Return the [X, Y] coordinate for the center point of the cell that contains the specified text.  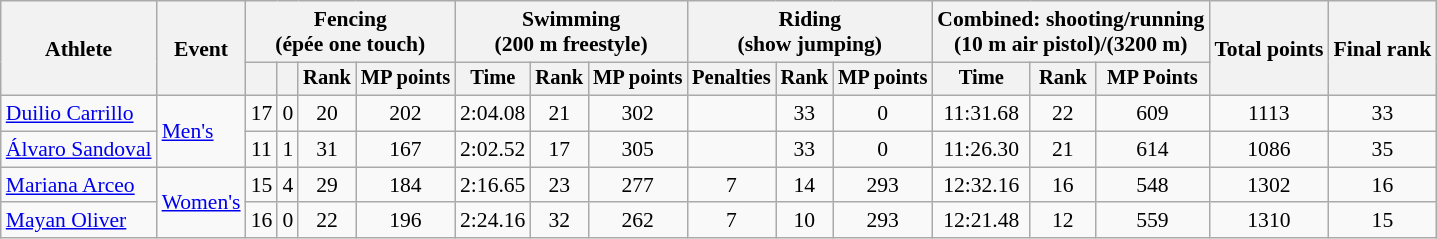
10 [805, 221]
277 [638, 185]
23 [559, 185]
1086 [1268, 150]
14 [805, 185]
12:32.16 [981, 185]
262 [638, 221]
1113 [1268, 114]
614 [1153, 150]
Swimming(200 m freestyle) [571, 32]
609 [1153, 114]
MP Points [1153, 79]
Mariana Arceo [79, 185]
1 [288, 150]
2:04.08 [492, 114]
2:02.52 [492, 150]
Combined: shooting/running(10 m air pistol)/(3200 m) [1070, 32]
29 [327, 185]
31 [327, 150]
32 [559, 221]
12:21.48 [981, 221]
2:24.16 [492, 221]
302 [638, 114]
Athlete [79, 48]
196 [406, 221]
Penalties [731, 79]
Men's [202, 132]
Riding(show jumping) [810, 32]
202 [406, 114]
Women's [202, 202]
Mayan Oliver [79, 221]
Duilio Carrillo [79, 114]
Total points [1268, 48]
548 [1153, 185]
35 [1382, 150]
20 [327, 114]
Fencing(épée one touch) [350, 32]
2:16.65 [492, 185]
1310 [1268, 221]
559 [1153, 221]
1302 [1268, 185]
167 [406, 150]
Event [202, 48]
Álvaro Sandoval [79, 150]
305 [638, 150]
4 [288, 185]
11:26.30 [981, 150]
184 [406, 185]
Final rank [1382, 48]
11:31.68 [981, 114]
11 [262, 150]
12 [1062, 221]
